Return (X, Y) of the center of cell containing provided text 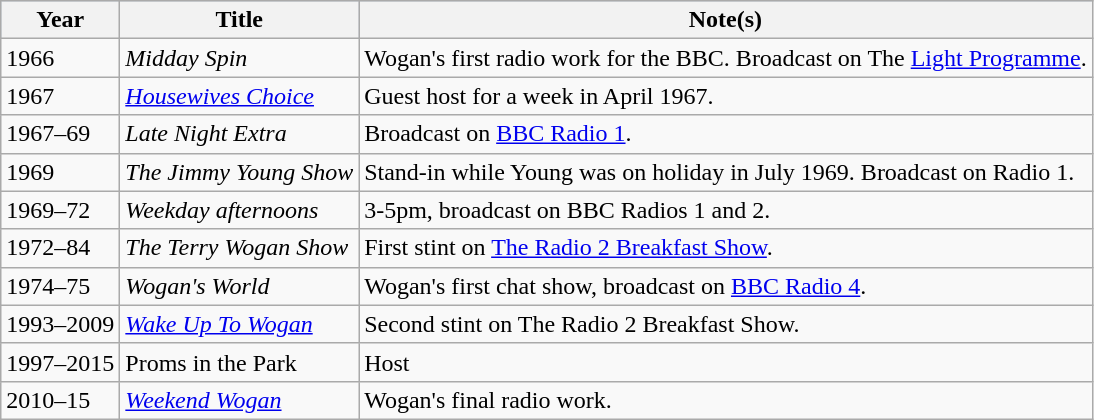
Second stint on The Radio 2 Breakfast Show. (726, 324)
Late Night Extra (240, 134)
Note(s) (726, 20)
Weekday afternoons (240, 210)
2010–15 (60, 400)
3-5pm, broadcast on BBC Radios 1 and 2. (726, 210)
Year (60, 20)
1997–2015 (60, 362)
1969 (60, 172)
1972–84 (60, 248)
Host (726, 362)
The Terry Wogan Show (240, 248)
Wogan's first chat show, broadcast on BBC Radio 4. (726, 286)
1967–69 (60, 134)
1993–2009 (60, 324)
1974–75 (60, 286)
The Jimmy Young Show (240, 172)
1967 (60, 96)
First stint on The Radio 2 Breakfast Show. (726, 248)
Weekend Wogan (240, 400)
Stand-in while Young was on holiday in July 1969. Broadcast on Radio 1. (726, 172)
Guest host for a week in April 1967. (726, 96)
Proms in the Park (240, 362)
Housewives Choice (240, 96)
Title (240, 20)
1966 (60, 58)
Broadcast on BBC Radio 1. (726, 134)
Wogan's first radio work for the BBC. Broadcast on The Light Programme. (726, 58)
Wake Up To Wogan (240, 324)
Wogan's World (240, 286)
1969–72 (60, 210)
Wogan's final radio work. (726, 400)
Midday Spin (240, 58)
